Output the [X, Y] coordinate of the center of the cell containing the given text.  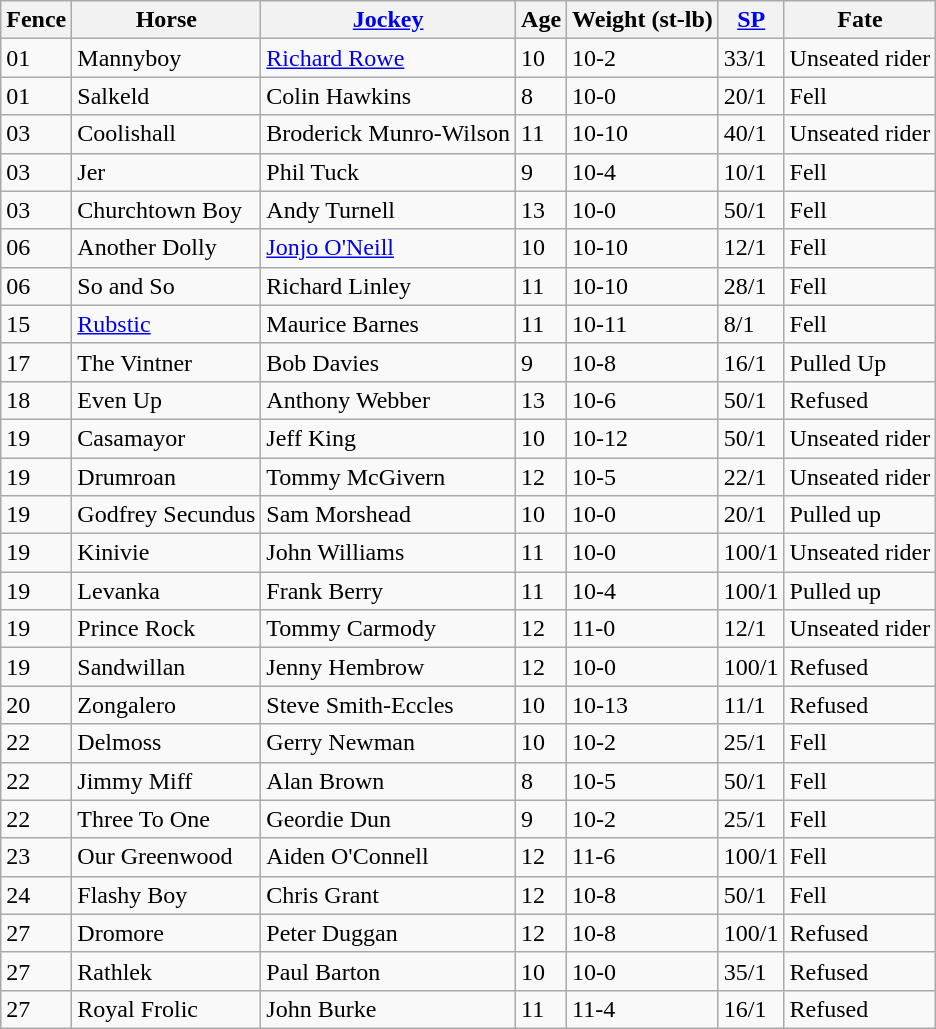
10/1 [751, 172]
Casamayor [166, 438]
23 [36, 857]
Age [542, 20]
Jonjo O'Neill [388, 248]
Peter Duggan [388, 933]
15 [36, 324]
Weight (st-lb) [643, 20]
Coolishall [166, 134]
35/1 [751, 971]
Royal Frolic [166, 1009]
11/1 [751, 705]
Salkeld [166, 96]
Chris Grant [388, 895]
Another Dolly [166, 248]
Jer [166, 172]
Even Up [166, 400]
Rathlek [166, 971]
SP [751, 20]
Prince Rock [166, 629]
Maurice Barnes [388, 324]
Our Greenwood [166, 857]
Gerry Newman [388, 743]
Jockey [388, 20]
Phil Tuck [388, 172]
Mannyboy [166, 58]
10-13 [643, 705]
Geordie Dun [388, 819]
Zongalero [166, 705]
Levanka [166, 591]
Dromore [166, 933]
17 [36, 362]
Horse [166, 20]
Alan Brown [388, 781]
11-4 [643, 1009]
20 [36, 705]
Andy Turnell [388, 210]
So and So [166, 286]
18 [36, 400]
Drumroan [166, 477]
Jenny Hembrow [388, 667]
40/1 [751, 134]
Churchtown Boy [166, 210]
Godfrey Secundus [166, 515]
24 [36, 895]
Tommy Carmody [388, 629]
Tommy McGivern [388, 477]
Fence [36, 20]
22/1 [751, 477]
Sam Morshead [388, 515]
8/1 [751, 324]
Jeff King [388, 438]
Fate [860, 20]
Bob Davies [388, 362]
Pulled Up [860, 362]
11-0 [643, 629]
33/1 [751, 58]
Delmoss [166, 743]
Paul Barton [388, 971]
10-6 [643, 400]
Frank Berry [388, 591]
Steve Smith-Eccles [388, 705]
Kinivie [166, 553]
Flashy Boy [166, 895]
Broderick Munro-Wilson [388, 134]
28/1 [751, 286]
John Williams [388, 553]
10-11 [643, 324]
Colin Hawkins [388, 96]
Three To One [166, 819]
Jimmy Miff [166, 781]
Rubstic [166, 324]
10-12 [643, 438]
John Burke [388, 1009]
The Vintner [166, 362]
Sandwillan [166, 667]
Anthony Webber [388, 400]
Richard Rowe [388, 58]
Richard Linley [388, 286]
11-6 [643, 857]
Aiden O'Connell [388, 857]
